Detect which cell encompasses the target text, then output its [X, Y] center coordinate. 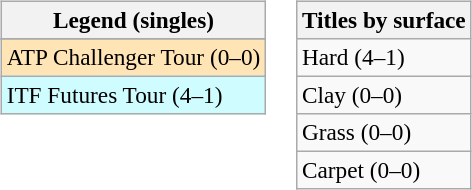
ATP Challenger Tour (0–0) [133, 57]
Titles by surface [384, 20]
ITF Futures Tour (4–1) [133, 95]
Grass (0–0) [384, 133]
Hard (4–1) [384, 57]
Legend (singles) [133, 20]
Clay (0–0) [384, 95]
Carpet (0–0) [384, 171]
